Extract the [X, Y] coordinate from the center of the cell holding the provided text.  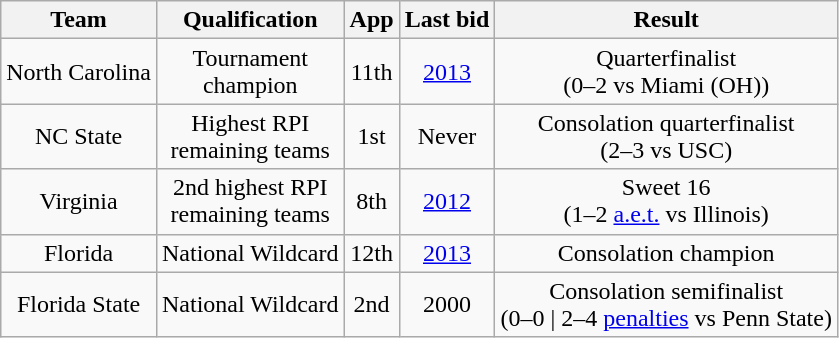
2012 [447, 202]
Never [447, 136]
2nd [372, 304]
Result [666, 20]
Florida [79, 253]
8th [372, 202]
North Carolina [79, 72]
Sweet 16(1–2 a.e.t. vs Illinois) [666, 202]
Tournamentchampion [250, 72]
Virginia [79, 202]
Qualification [250, 20]
2000 [447, 304]
1st [372, 136]
Consolation quarterfinalist(2–3 vs USC) [666, 136]
Consolation champion [666, 253]
Consolation semifinalist(0–0 | 2–4 penalties vs Penn State) [666, 304]
NC State [79, 136]
11th [372, 72]
App [372, 20]
Quarterfinalist(0–2 vs Miami (OH)) [666, 72]
12th [372, 253]
2nd highest RPIremaining teams [250, 202]
Highest RPIremaining teams [250, 136]
Florida State [79, 304]
Team [79, 20]
Last bid [447, 20]
